Identify which cell holds the provided text, then report its [x, y] central coordinate. 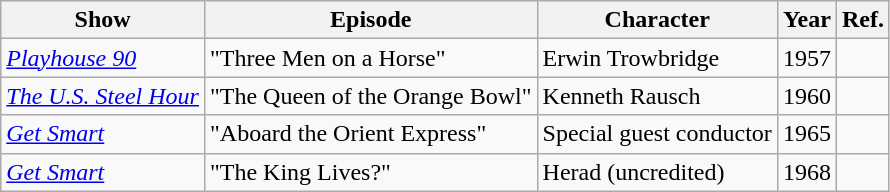
Episode [370, 20]
"The Queen of the Orange Bowl" [370, 96]
Kenneth Rausch [657, 96]
1957 [806, 58]
"The King Lives?" [370, 172]
Show [103, 20]
Special guest conductor [657, 134]
1968 [806, 172]
Ref. [862, 20]
"Aboard the Orient Express" [370, 134]
The U.S. Steel Hour [103, 96]
1960 [806, 96]
Year [806, 20]
Playhouse 90 [103, 58]
Erwin Trowbridge [657, 58]
"Three Men on a Horse" [370, 58]
Character [657, 20]
Herad (uncredited) [657, 172]
1965 [806, 134]
